For the text-containing cell, return its midpoint in [x, y] coordinate format. 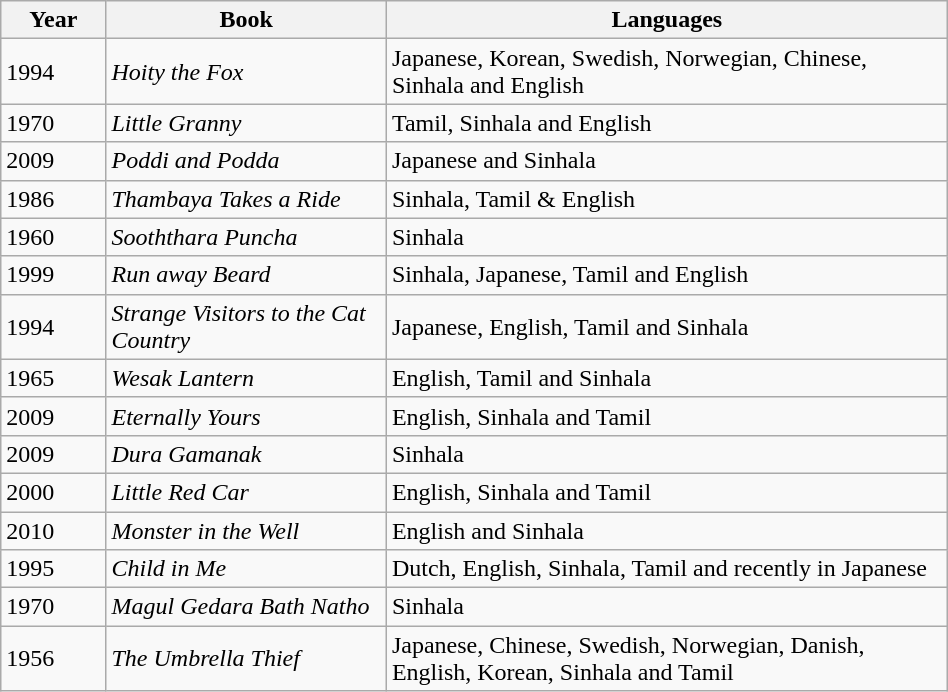
Dutch, English, Sinhala, Tamil and recently in Japanese [666, 569]
Japanese and Sinhala [666, 161]
Dura Gamanak [246, 454]
Languages [666, 20]
Japanese, English, Tamil and Sinhala [666, 326]
1960 [54, 237]
Wesak Lantern [246, 378]
Sinhala, Tamil & English [666, 199]
Child in Me [246, 569]
1999 [54, 275]
Little Granny [246, 123]
1986 [54, 199]
Tamil, Sinhala and English [666, 123]
Eternally Yours [246, 416]
Little Red Car [246, 492]
Japanese, Chinese, Swedish, Norwegian, Danish, English, Korean, Sinhala and Tamil [666, 658]
Monster in the Well [246, 531]
Book [246, 20]
Japanese, Korean, Swedish, Norwegian, Chinese, Sinhala and English [666, 72]
1965 [54, 378]
English, Tamil and Sinhala [666, 378]
English and Sinhala [666, 531]
2000 [54, 492]
The Umbrella Thief [246, 658]
1995 [54, 569]
Poddi and Podda [246, 161]
Hoity the Fox [246, 72]
1956 [54, 658]
Magul Gedara Bath Natho [246, 607]
Run away Beard [246, 275]
Sinhala, Japanese, Tamil and English [666, 275]
Sooththara Puncha [246, 237]
2010 [54, 531]
Thambaya Takes a Ride [246, 199]
Strange Visitors to the Cat Country [246, 326]
Year [54, 20]
